Scan for the cell matching the given text and deliver its (x, y) coordinate at center. 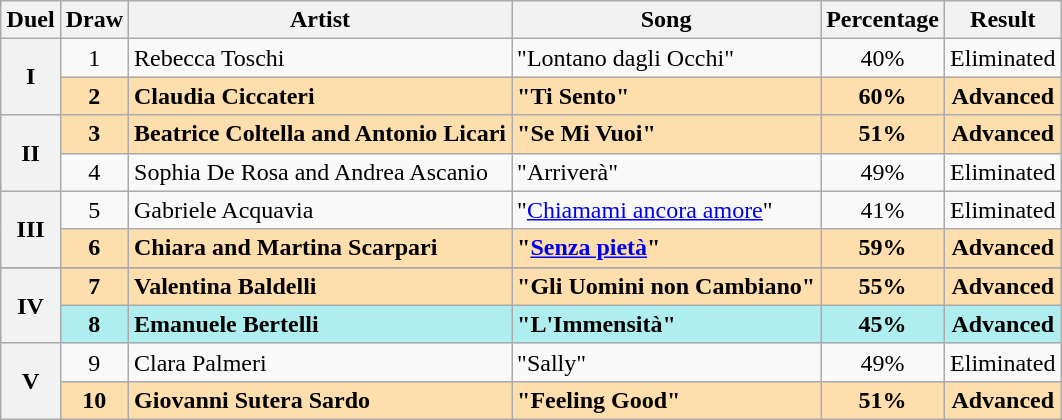
Draw (94, 20)
"L'Immensità" (666, 324)
Chiara and Martina Scarpari (320, 248)
Result (1003, 20)
"Arriverà" (666, 172)
Beatrice Coltella and Antonio Licari (320, 134)
59% (883, 248)
Gabriele Acquavia (320, 210)
Rebecca Toschi (320, 58)
Artist (320, 20)
Percentage (883, 20)
8 (94, 324)
40% (883, 58)
5 (94, 210)
55% (883, 286)
"Se Mi Vuoi" (666, 134)
Valentina Baldelli (320, 286)
60% (883, 96)
Duel (30, 20)
10 (94, 400)
Sophia De Rosa and Andrea Ascanio (320, 172)
Giovanni Sutera Sardo (320, 400)
2 (94, 96)
III (30, 229)
II (30, 153)
6 (94, 248)
Claudia Ciccateri (320, 96)
"Senza pietà" (666, 248)
"Lontano dagli Occhi" (666, 58)
1 (94, 58)
7 (94, 286)
"Sally" (666, 362)
Clara Palmeri (320, 362)
4 (94, 172)
Emanuele Bertelli (320, 324)
9 (94, 362)
41% (883, 210)
"Chiamami ancora amore" (666, 210)
IV (30, 305)
"Gli Uomini non Cambiano" (666, 286)
3 (94, 134)
"Ti Sento" (666, 96)
"Feeling Good" (666, 400)
V (30, 381)
Song (666, 20)
45% (883, 324)
I (30, 77)
